Find where the given text appears and provide that cell's center as (x, y) coordinate. 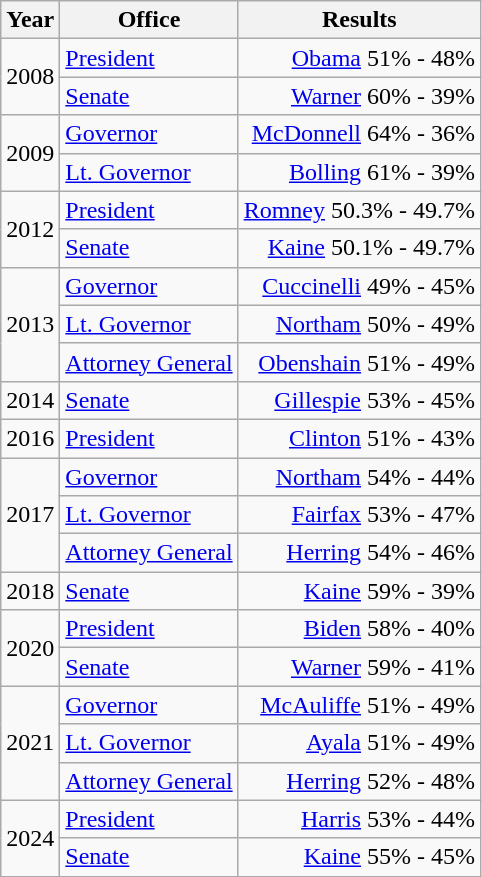
McAuliffe 51% - 49% (359, 705)
Herring 54% - 46% (359, 553)
Harris 53% - 44% (359, 819)
2021 (30, 743)
2018 (30, 591)
Obama 51% - 48% (359, 58)
Warner 60% - 39% (359, 96)
2009 (30, 153)
Northam 54% - 44% (359, 477)
McDonnell 64% - 36% (359, 134)
2013 (30, 324)
Obenshain 51% - 49% (359, 362)
2020 (30, 648)
2012 (30, 229)
Northam 50% - 49% (359, 324)
2024 (30, 838)
Office (149, 20)
2008 (30, 77)
Romney 50.3% - 49.7% (359, 210)
Biden 58% - 40% (359, 629)
Year (30, 20)
Cuccinelli 49% - 45% (359, 286)
Kaine 50.1% - 49.7% (359, 248)
Gillespie 53% - 45% (359, 400)
Results (359, 20)
Herring 52% - 48% (359, 781)
2016 (30, 438)
Kaine 59% - 39% (359, 591)
Clinton 51% - 43% (359, 438)
2017 (30, 515)
Bolling 61% - 39% (359, 172)
2014 (30, 400)
Kaine 55% - 45% (359, 857)
Fairfax 53% - 47% (359, 515)
Warner 59% - 41% (359, 667)
Ayala 51% - 49% (359, 743)
